Find where the given text appears and provide that cell's center as [X, Y] coordinate. 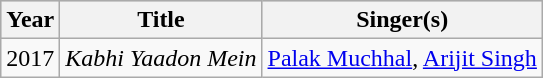
Title [161, 20]
2017 [30, 58]
Kabhi Yaadon Mein [161, 58]
Palak Muchhal, Arijit Singh [402, 58]
Year [30, 20]
Singer(s) [402, 20]
